Return [X, Y] of the center of cell containing provided text 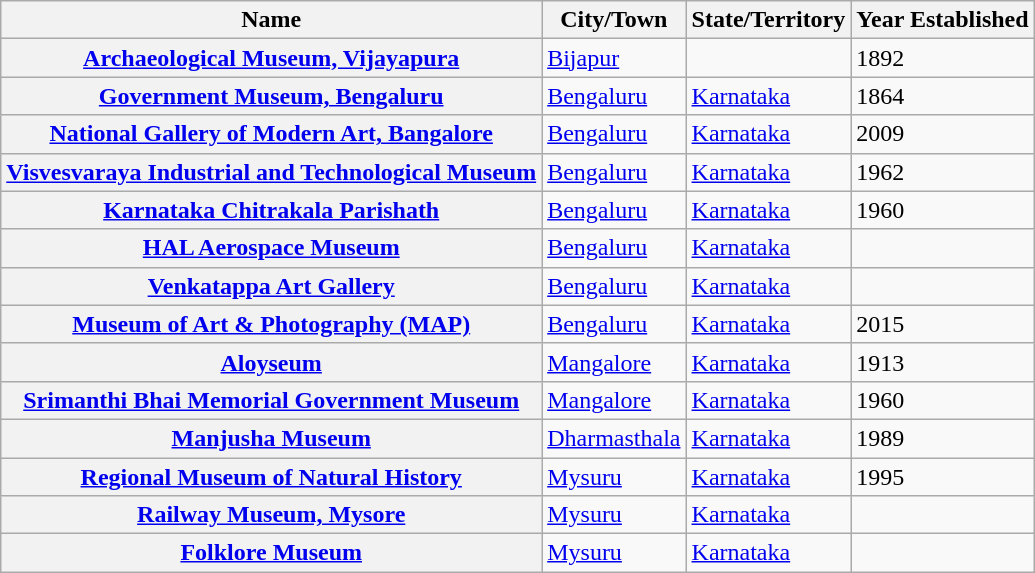
2009 [942, 134]
Venkatappa Art Gallery [272, 286]
State/Territory [768, 20]
Railway Museum, Mysore [272, 515]
1892 [942, 58]
Government Museum, Bengaluru [272, 96]
1962 [942, 172]
Archaeological Museum, Vijayapura [272, 58]
2015 [942, 324]
Year Established [942, 20]
Museum of Art & Photography (MAP) [272, 324]
1989 [942, 438]
Dharmasthala [614, 438]
Aloyseum [272, 362]
Regional Museum of Natural History [272, 477]
Name [272, 20]
Karnataka Chitrakala Parishath [272, 210]
Folklore Museum [272, 553]
1995 [942, 477]
1864 [942, 96]
Visvesvaraya Industrial and Technological Museum [272, 172]
Manjusha Museum [272, 438]
Bijapur [614, 58]
National Gallery of Modern Art, Bangalore [272, 134]
City/Town [614, 20]
HAL Aerospace Museum [272, 248]
1913 [942, 362]
Srimanthi Bhai Memorial Government Museum [272, 400]
